Find where the given text appears and provide that cell's center as (X, Y) coordinate. 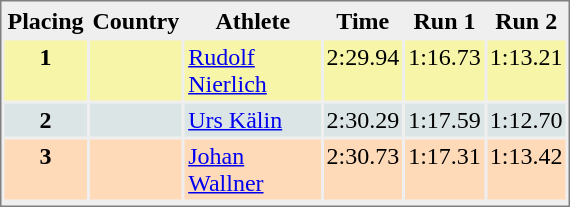
1:17.59 (444, 120)
1:13.21 (526, 70)
Country (136, 20)
3 (45, 170)
1:13.42 (526, 170)
1:16.73 (444, 70)
Time (362, 20)
Run 1 (444, 20)
Athlete (252, 20)
1 (45, 70)
1:17.31 (444, 170)
Run 2 (526, 20)
2:30.73 (362, 170)
1:12.70 (526, 120)
Urs Kälin (252, 120)
2 (45, 120)
Placing (45, 20)
Rudolf Nierlich (252, 70)
2:30.29 (362, 120)
Johan Wallner (252, 170)
2:29.94 (362, 70)
